Capture the cell that displays the provided text and extract its [x, y] central coordinate. 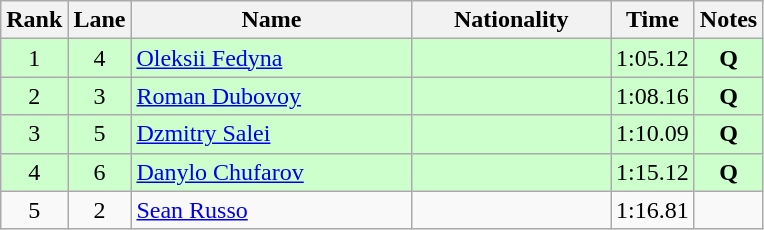
Nationality [512, 20]
Oleksii Fedyna [272, 58]
Dzmitry Salei [272, 134]
Sean Russo [272, 210]
Name [272, 20]
Lane [100, 20]
1:08.16 [653, 96]
1:16.81 [653, 210]
6 [100, 172]
1:05.12 [653, 58]
1:10.09 [653, 134]
1 [34, 58]
Danylo Chufarov [272, 172]
Rank [34, 20]
1:15.12 [653, 172]
Roman Dubovoy [272, 96]
Time [653, 20]
Notes [728, 20]
